Extract the (x, y) coordinate from the center of the cell holding the provided text.  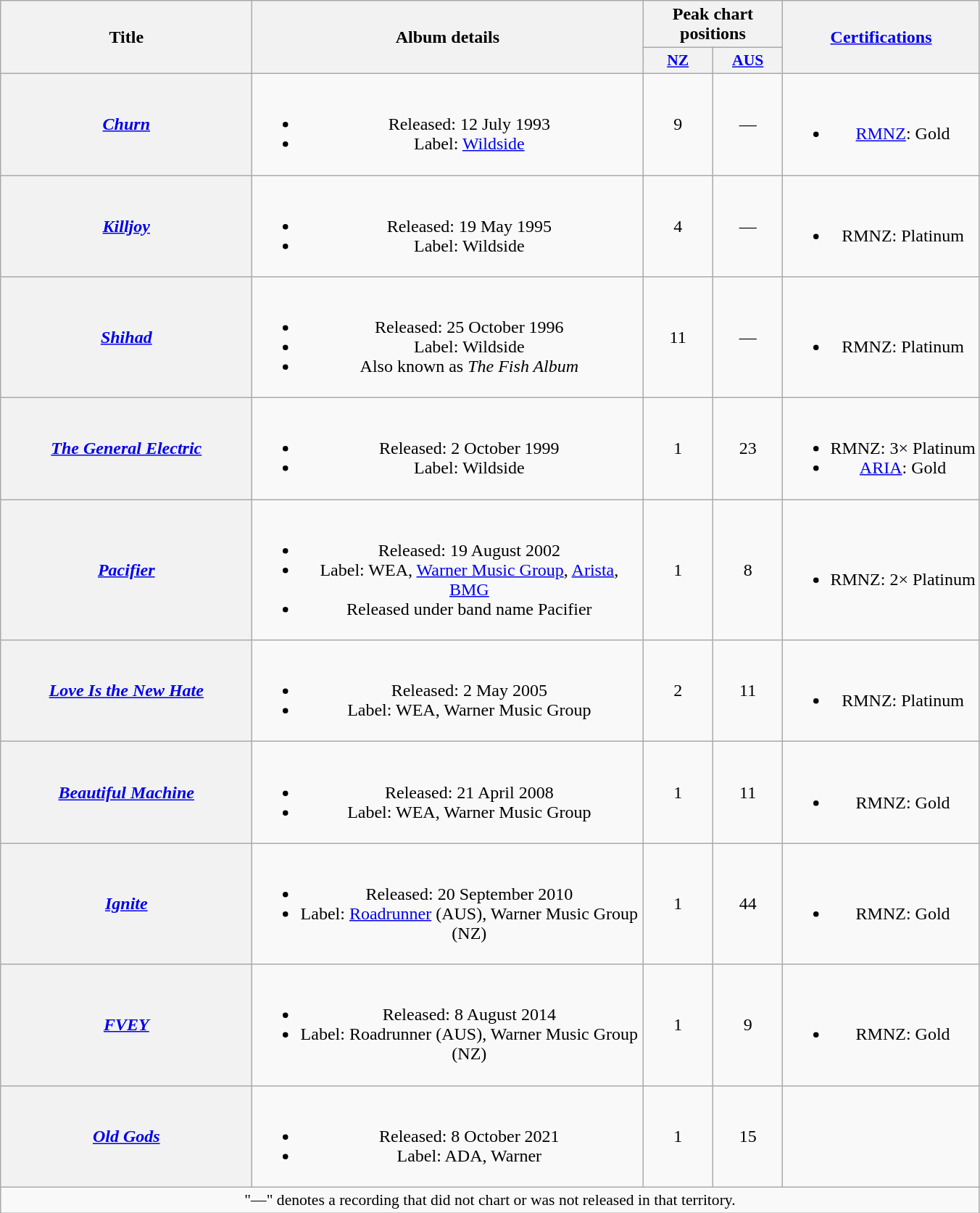
Released: 21 April 2008Label: WEA, Warner Music Group (448, 792)
RMNZ: 3× PlatinumARIA: Gold (881, 449)
Ignite (126, 903)
23 (748, 449)
Album details (448, 38)
Old Gods (126, 1136)
Released: 8 August 2014Label: Roadrunner (AUS), Warner Music Group (NZ) (448, 1025)
Released: 2 October 1999Label: Wildside (448, 449)
4 (678, 226)
44 (748, 903)
NZ (678, 61)
Peak chart positions (713, 25)
FVEY (126, 1025)
Churn (126, 124)
Released: 19 August 2002Label: WEA, Warner Music Group, Arista, BMGReleased under band name Pacifier (448, 570)
15 (748, 1136)
Released: 8 October 2021Label: ADA, Warner (448, 1136)
The General Electric (126, 449)
Certifications (881, 38)
Love Is the New Hate (126, 691)
8 (748, 570)
Released: 12 July 1993Label: Wildside (448, 124)
Released: 19 May 1995Label: Wildside (448, 226)
Beautiful Machine (126, 792)
Pacifier (126, 570)
Shihad (126, 338)
Title (126, 38)
RMNZ: 2× Platinum (881, 570)
Killjoy (126, 226)
AUS (748, 61)
Released: 25 October 1996Label: WildsideAlso known as The Fish Album (448, 338)
Released: 20 September 2010Label: Roadrunner (AUS), Warner Music Group (NZ) (448, 903)
"—" denotes a recording that did not chart or was not released in that territory. (490, 1200)
Released: 2 May 2005Label: WEA, Warner Music Group (448, 691)
2 (678, 691)
